Return (x, y) of the center of cell containing provided text 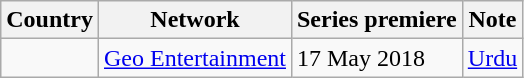
Network (194, 20)
Series premiere (376, 20)
Urdu (492, 58)
Geo Entertainment (194, 58)
Note (492, 20)
Country (50, 20)
17 May 2018 (376, 58)
